Pinpoint the cell where the given text exists, returning its (X, Y) midpoint coordinate. 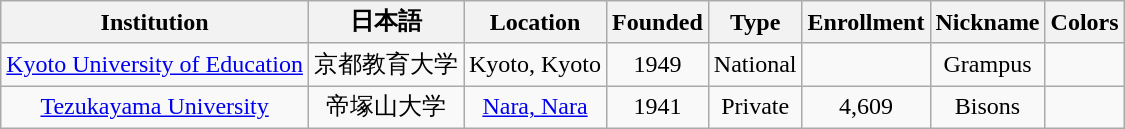
Institution (155, 22)
京都教育大学 (386, 64)
帝塚山大学 (386, 108)
日本語 (386, 22)
Private (755, 108)
Kyoto University of Education (155, 64)
Founded (658, 22)
Bisons (988, 108)
Colors (1084, 22)
Nara, Nara (536, 108)
Tezukayama University (155, 108)
Grampus (988, 64)
Location (536, 22)
Type (755, 22)
1941 (658, 108)
Enrollment (866, 22)
Kyoto, Kyoto (536, 64)
Nickname (988, 22)
1949 (658, 64)
4,609 (866, 108)
National (755, 64)
